Detect which cell encompasses the target text, then output its [x, y] center coordinate. 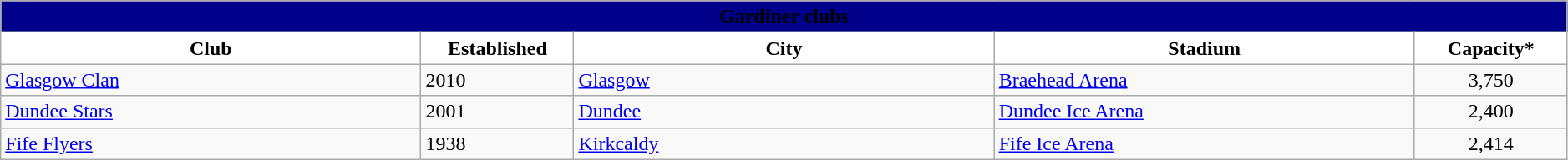
Dundee [784, 112]
2,400 [1490, 112]
Dundee Ice Arena [1205, 112]
Glasgow Clan [211, 80]
City [784, 48]
2001 [498, 112]
Stadium [1205, 48]
Glasgow [784, 80]
Established [498, 48]
Fife Ice Arena [1205, 143]
1938 [498, 143]
2,414 [1490, 143]
2010 [498, 80]
Braehead Arena [1205, 80]
Fife Flyers [211, 143]
Kirkcaldy [784, 143]
Gardiner clubs [784, 17]
3,750 [1490, 80]
Capacity* [1490, 48]
Club [211, 48]
Dundee Stars [211, 112]
